Pinpoint the cell where the given text exists, returning its (x, y) midpoint coordinate. 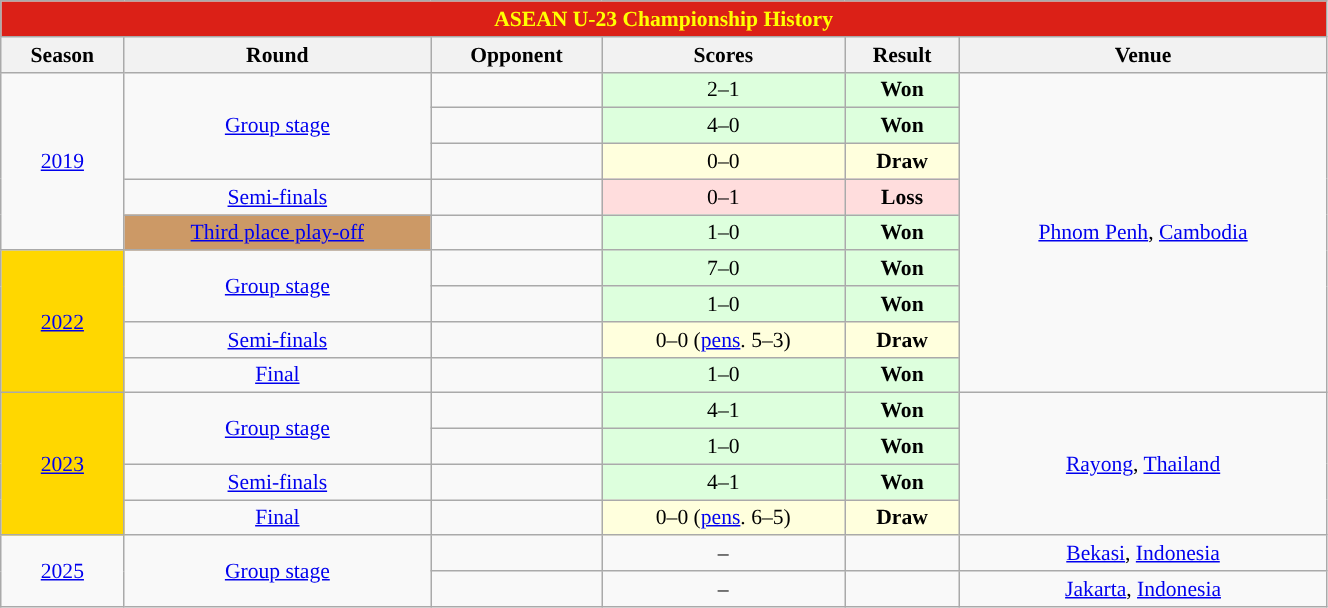
Result (902, 55)
Season (62, 55)
Bekasi, Indonesia (1144, 554)
2019 (62, 161)
ASEAN U-23 Championship History (664, 19)
2023 (62, 464)
Round (278, 55)
Jakarta, Indonesia (1144, 589)
Opponent (516, 55)
Venue (1144, 55)
Rayong, Thailand (1144, 464)
Scores (723, 55)
4–0 (723, 126)
0–0 (pens. 6–5) (723, 518)
Phnom Penh, Cambodia (1144, 232)
2022 (62, 322)
Loss (902, 197)
0–0 (723, 162)
Third place play-off (278, 233)
2025 (62, 572)
0–1 (723, 197)
7–0 (723, 269)
0–0 (pens. 5–3) (723, 340)
2–1 (723, 90)
